Output the (x, y) coordinate of the center of the cell containing the given text.  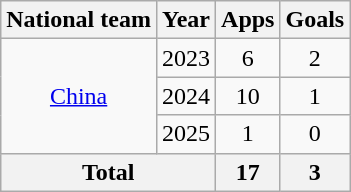
2024 (186, 96)
Goals (315, 20)
Apps (248, 20)
Year (186, 20)
China (79, 96)
3 (315, 172)
17 (248, 172)
2025 (186, 134)
National team (79, 20)
Total (108, 172)
6 (248, 58)
10 (248, 96)
2023 (186, 58)
2 (315, 58)
0 (315, 134)
